For the text-containing cell, return its midpoint in [x, y] coordinate format. 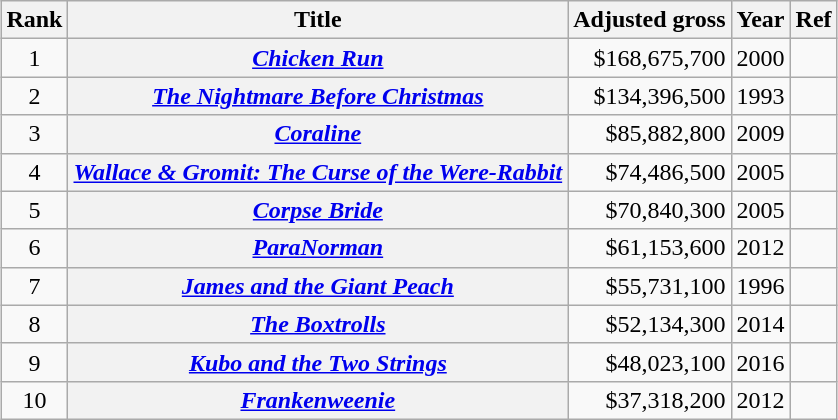
5 [34, 210]
$37,318,200 [650, 400]
2014 [760, 324]
1996 [760, 286]
Rank [34, 20]
7 [34, 286]
6 [34, 248]
Corpse Bride [318, 210]
James and the Giant Peach [318, 286]
9 [34, 362]
Frankenweenie [318, 400]
$74,486,500 [650, 172]
4 [34, 172]
The Boxtrolls [318, 324]
Adjusted gross [650, 20]
$168,675,700 [650, 58]
$134,396,500 [650, 96]
Wallace & Gromit: The Curse of the Were-Rabbit [318, 172]
Chicken Run [318, 58]
Ref [814, 20]
Kubo and the Two Strings [318, 362]
10 [34, 400]
$52,134,300 [650, 324]
$55,731,100 [650, 286]
$70,840,300 [650, 210]
$61,153,600 [650, 248]
2 [34, 96]
Year [760, 20]
1993 [760, 96]
ParaNorman [318, 248]
3 [34, 134]
2000 [760, 58]
Coraline [318, 134]
1 [34, 58]
The Nightmare Before Christmas [318, 96]
$85,882,800 [650, 134]
8 [34, 324]
2016 [760, 362]
Title [318, 20]
$48,023,100 [650, 362]
2009 [760, 134]
